Identify which cell holds the provided text, then report its (X, Y) central coordinate. 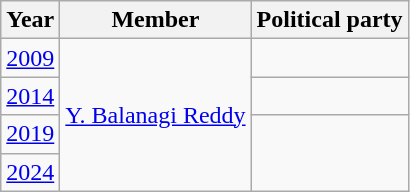
2019 (30, 134)
Member (156, 20)
2014 (30, 96)
Y. Balanagi Reddy (156, 115)
2024 (30, 172)
Political party (330, 20)
Year (30, 20)
2009 (30, 58)
